Capture the cell that displays the provided text and extract its (x, y) central coordinate. 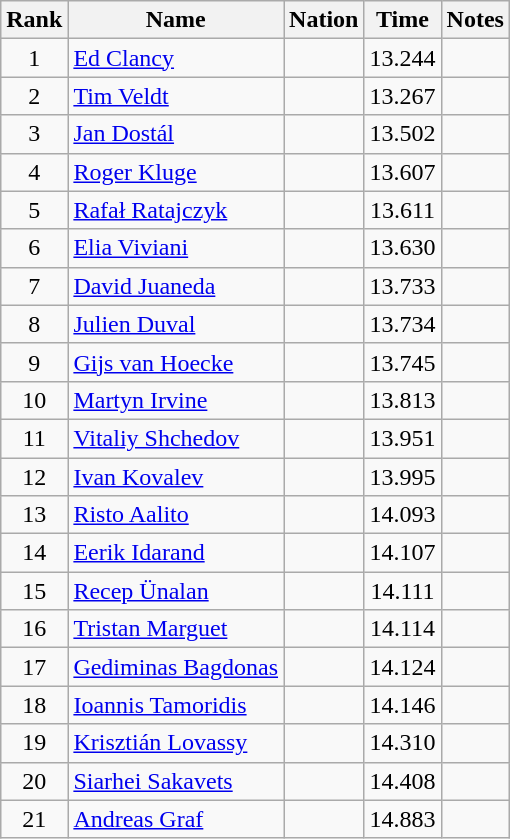
13.244 (402, 58)
13.734 (402, 324)
13.745 (402, 362)
12 (34, 477)
Rank (34, 20)
13.607 (402, 172)
13.995 (402, 477)
14.146 (402, 705)
Risto Aalito (176, 515)
Time (402, 20)
14.310 (402, 743)
9 (34, 362)
Eerik Idarand (176, 553)
20 (34, 781)
21 (34, 819)
Elia Viviani (176, 248)
8 (34, 324)
Julien Duval (176, 324)
14.114 (402, 629)
13 (34, 515)
15 (34, 591)
14 (34, 553)
4 (34, 172)
Rafał Ratajczyk (176, 210)
14.883 (402, 819)
Ivan Kovalev (176, 477)
14.408 (402, 781)
18 (34, 705)
10 (34, 400)
13.502 (402, 134)
Gijs van Hoecke (176, 362)
5 (34, 210)
Jan Dostál (176, 134)
Tristan Marguet (176, 629)
11 (34, 438)
3 (34, 134)
Martyn Irvine (176, 400)
Tim Veldt (176, 96)
Ioannis Tamoridis (176, 705)
13.630 (402, 248)
Name (176, 20)
13.733 (402, 286)
13.813 (402, 400)
7 (34, 286)
Ed Clancy (176, 58)
Vitaliy Shchedov (176, 438)
Recep Ünalan (176, 591)
13.267 (402, 96)
14.111 (402, 591)
Nation (324, 20)
14.093 (402, 515)
13.611 (402, 210)
Roger Kluge (176, 172)
David Juaneda (176, 286)
17 (34, 667)
14.124 (402, 667)
Siarhei Sakavets (176, 781)
6 (34, 248)
16 (34, 629)
Gediminas Bagdonas (176, 667)
Notes (475, 20)
Andreas Graf (176, 819)
19 (34, 743)
1 (34, 58)
13.951 (402, 438)
14.107 (402, 553)
2 (34, 96)
Krisztián Lovassy (176, 743)
